Detect which cell encompasses the target text, then output its [x, y] center coordinate. 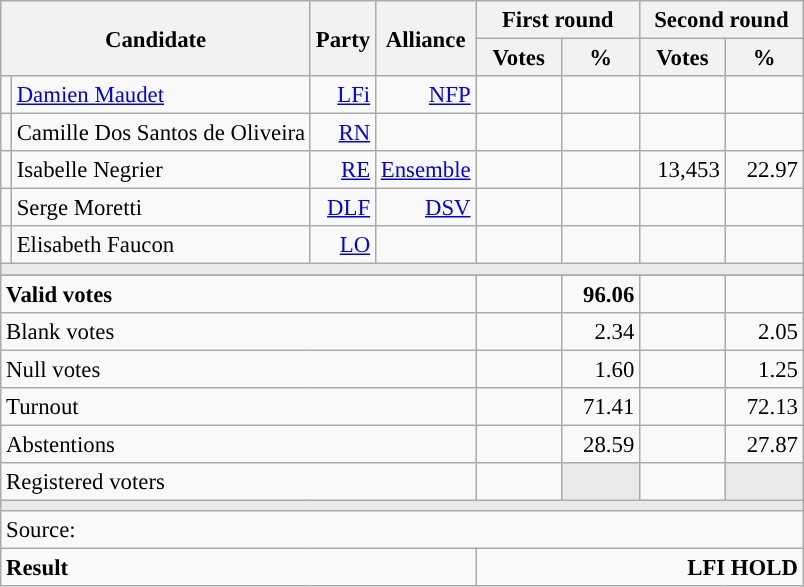
Registered voters [238, 482]
LFi [342, 95]
DLF [342, 208]
13,453 [683, 170]
96.06 [600, 294]
Candidate [156, 38]
Blank votes [238, 331]
27.87 [764, 444]
Result [238, 567]
Turnout [238, 406]
RN [342, 133]
Source: [402, 530]
Camille Dos Santos de Oliveira [160, 133]
Elisabeth Faucon [160, 245]
72.13 [764, 406]
Valid votes [238, 294]
22.97 [764, 170]
28.59 [600, 444]
2.05 [764, 331]
71.41 [600, 406]
Damien Maudet [160, 95]
RE [342, 170]
Alliance [425, 38]
Serge Moretti [160, 208]
1.60 [600, 369]
LFI HOLD [640, 567]
Null votes [238, 369]
First round [558, 20]
Ensemble [425, 170]
Party [342, 38]
1.25 [764, 369]
Second round [722, 20]
NFP [425, 95]
2.34 [600, 331]
LO [342, 245]
DSV [425, 208]
Isabelle Negrier [160, 170]
Abstentions [238, 444]
